Pinpoint the cell where the given text exists, returning its [x, y] midpoint coordinate. 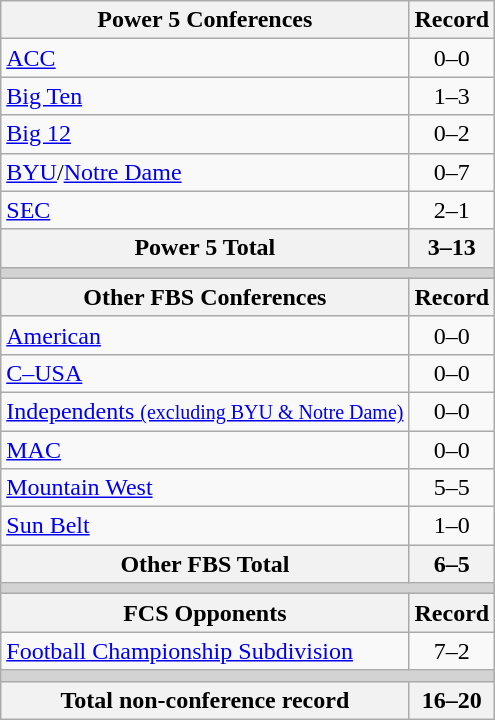
7–2 [452, 651]
0–2 [452, 134]
Independents (excluding BYU & Notre Dame) [205, 411]
Other FBS Total [205, 564]
Big 12 [205, 134]
0–7 [452, 172]
1–3 [452, 96]
Mountain West [205, 488]
MAC [205, 449]
FCS Opponents [205, 613]
1–0 [452, 526]
BYU/Notre Dame [205, 172]
6–5 [452, 564]
Power 5 Total [205, 248]
Other FBS Conferences [205, 297]
Football Championship Subdivision [205, 651]
ACC [205, 58]
American [205, 335]
Big Ten [205, 96]
Sun Belt [205, 526]
16–20 [452, 700]
Total non-conference record [205, 700]
5–5 [452, 488]
SEC [205, 210]
3–13 [452, 248]
Power 5 Conferences [205, 20]
C–USA [205, 373]
2–1 [452, 210]
